Search for the cell housing the specified text and yield its (X, Y) center coordinate. 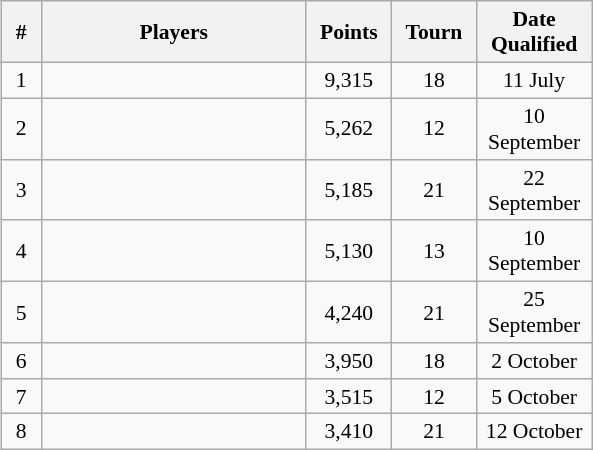
4,240 (348, 312)
6 (21, 361)
5,185 (348, 190)
Date Qualified (534, 32)
1 (21, 80)
22 September (534, 190)
5,262 (348, 128)
2 (21, 128)
13 (434, 250)
7 (21, 396)
25 September (534, 312)
4 (21, 250)
5,130 (348, 250)
12 October (534, 432)
3 (21, 190)
3,410 (348, 432)
3,515 (348, 396)
Tourn (434, 32)
11 July (534, 80)
Players (174, 32)
3,950 (348, 361)
9,315 (348, 80)
# (21, 32)
5 October (534, 396)
8 (21, 432)
5 (21, 312)
Points (348, 32)
2 October (534, 361)
